Determine the (x, y) coordinate at the center of the cell enclosing the given text.  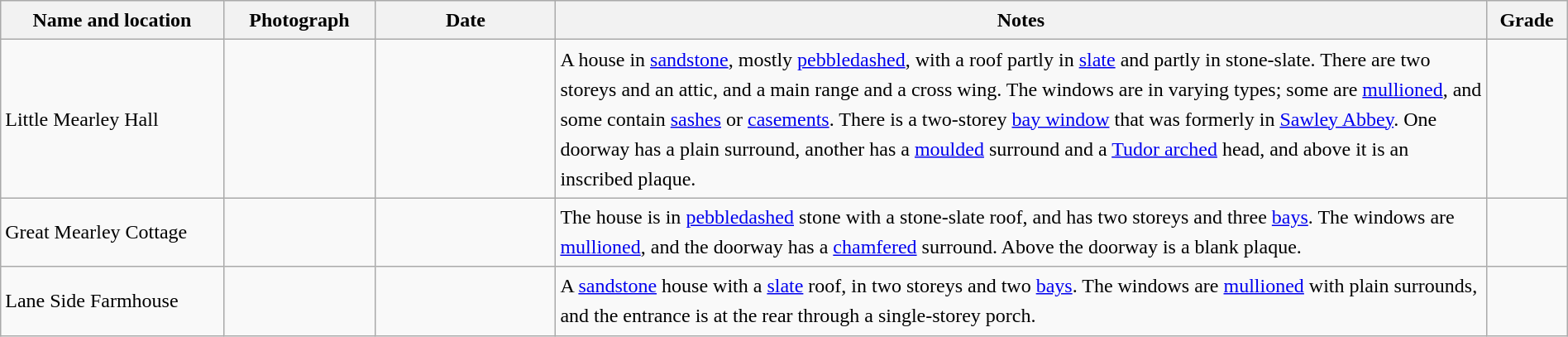
Photograph (299, 20)
Grade (1527, 20)
Date (466, 20)
Great Mearley Cottage (112, 232)
Name and location (112, 20)
Little Mearley Hall (112, 119)
Notes (1021, 20)
Lane Side Farmhouse (112, 301)
